Find where the given text appears and provide that cell's center as (X, Y) coordinate. 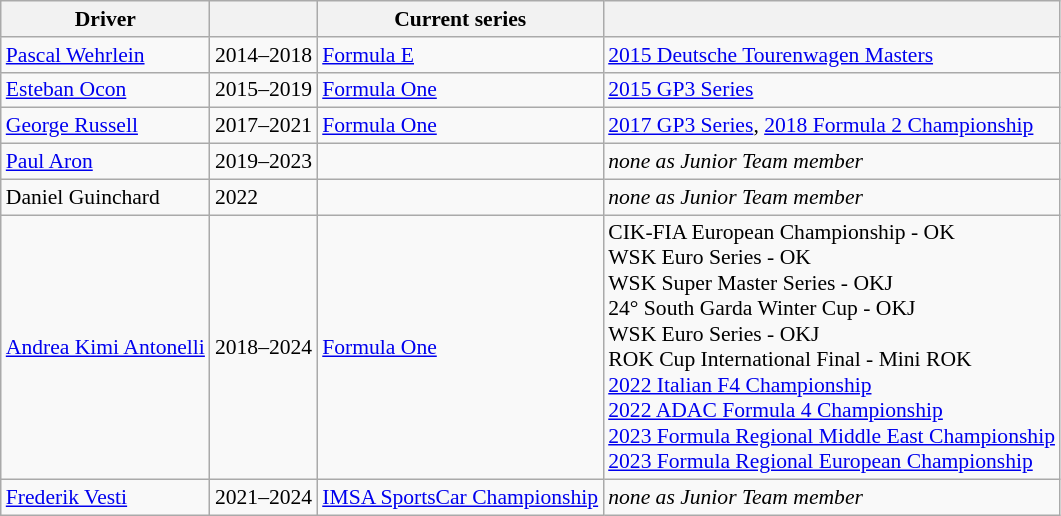
Andrea Kimi Antonelli (106, 348)
2014–2018 (264, 55)
George Russell (106, 126)
IMSA SportsCar Championship (460, 498)
Pascal Wehrlein (106, 55)
2022 (264, 197)
Driver (106, 19)
2015–2019 (264, 90)
2017–2021 (264, 126)
2018–2024 (264, 348)
Paul Aron (106, 162)
Formula E (460, 55)
2015 Deutsche Tourenwagen Masters (832, 55)
Esteban Ocon (106, 90)
Current series (460, 19)
2021–2024 (264, 498)
2017 GP3 Series, 2018 Formula 2 Championship (832, 126)
2015 GP3 Series (832, 90)
Daniel Guinchard (106, 197)
Frederik Vesti (106, 498)
2019–2023 (264, 162)
